Scan for the cell matching the given text and deliver its (X, Y) coordinate at center. 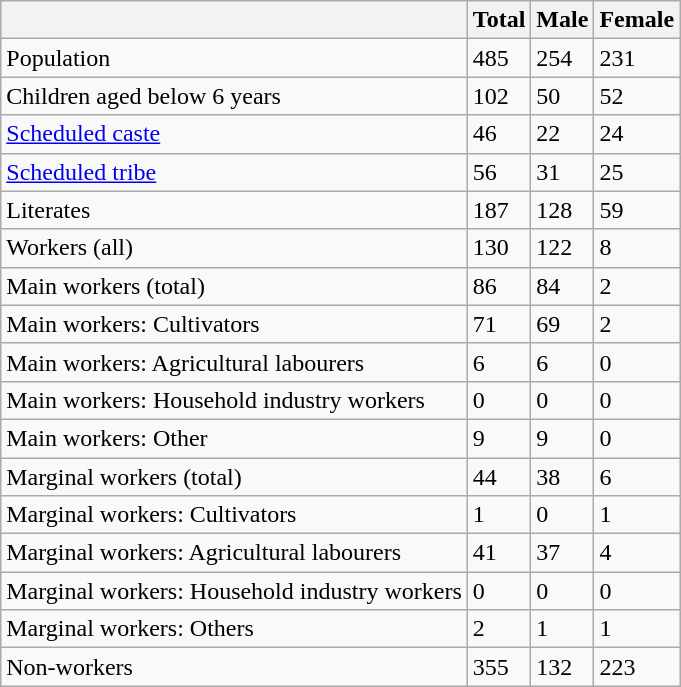
24 (637, 134)
71 (499, 324)
56 (499, 172)
Total (499, 20)
Scheduled caste (234, 134)
Children aged below 6 years (234, 96)
Literates (234, 210)
Female (637, 20)
38 (562, 477)
128 (562, 210)
Marginal workers (total) (234, 477)
132 (562, 667)
Workers (all) (234, 248)
Main workers (total) (234, 286)
Main workers: Agricultural labourers (234, 362)
4 (637, 553)
37 (562, 553)
Marginal workers: Household industry workers (234, 591)
69 (562, 324)
122 (562, 248)
102 (499, 96)
86 (499, 286)
25 (637, 172)
44 (499, 477)
22 (562, 134)
231 (637, 58)
187 (499, 210)
130 (499, 248)
Population (234, 58)
Marginal workers: Others (234, 629)
31 (562, 172)
8 (637, 248)
Main workers: Other (234, 438)
Marginal workers: Cultivators (234, 515)
254 (562, 58)
59 (637, 210)
84 (562, 286)
41 (499, 553)
Marginal workers: Agricultural labourers (234, 553)
Main workers: Cultivators (234, 324)
355 (499, 667)
Scheduled tribe (234, 172)
50 (562, 96)
46 (499, 134)
52 (637, 96)
Male (562, 20)
485 (499, 58)
Main workers: Household industry workers (234, 400)
Non-workers (234, 667)
223 (637, 667)
